Search for the cell housing the specified text and yield its [x, y] center coordinate. 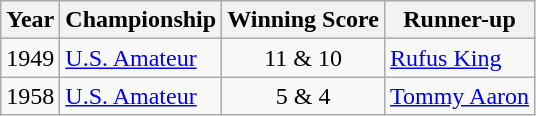
Tommy Aaron [460, 96]
Winning Score [304, 20]
Championship [141, 20]
11 & 10 [304, 58]
Runner-up [460, 20]
5 & 4 [304, 96]
1958 [30, 96]
Year [30, 20]
1949 [30, 58]
Rufus King [460, 58]
